For the text-containing cell, return its midpoint in (X, Y) coordinate format. 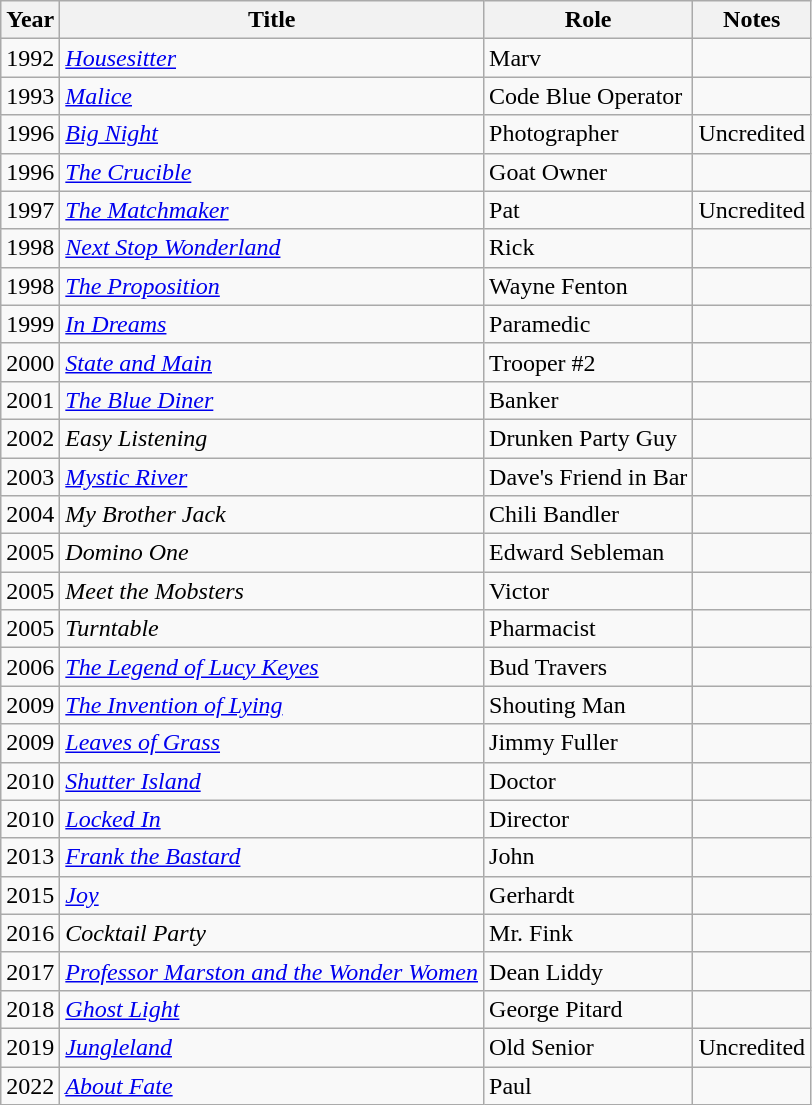
Title (272, 20)
Mystic River (272, 477)
1997 (30, 210)
Turntable (272, 629)
2019 (30, 1047)
Big Night (272, 134)
George Pitard (588, 1009)
Locked In (272, 819)
About Fate (272, 1085)
Dean Liddy (588, 971)
Ghost Light (272, 1009)
2022 (30, 1085)
2013 (30, 857)
Code Blue Operator (588, 96)
Malice (272, 96)
Director (588, 819)
Notes (752, 20)
The Crucible (272, 172)
Pharmacist (588, 629)
Old Senior (588, 1047)
1993 (30, 96)
My Brother Jack (272, 515)
The Matchmaker (272, 210)
2003 (30, 477)
Victor (588, 591)
2006 (30, 667)
Jimmy Fuller (588, 743)
Doctor (588, 781)
Housesitter (272, 58)
Edward Sebleman (588, 553)
The Proposition (272, 286)
Cocktail Party (272, 933)
Shutter Island (272, 781)
Banker (588, 400)
Gerhardt (588, 895)
Chili Bandler (588, 515)
Role (588, 20)
Domino One (272, 553)
Frank the Bastard (272, 857)
The Legend of Lucy Keyes (272, 667)
Leaves of Grass (272, 743)
Marv (588, 58)
2017 (30, 971)
State and Main (272, 362)
Joy (272, 895)
2004 (30, 515)
1999 (30, 324)
Next Stop Wonderland (272, 248)
Easy Listening (272, 438)
2016 (30, 933)
Trooper #2 (588, 362)
2018 (30, 1009)
In Dreams (272, 324)
Shouting Man (588, 705)
The Invention of Lying (272, 705)
1992 (30, 58)
Photographer (588, 134)
Bud Travers (588, 667)
2002 (30, 438)
Rick (588, 248)
The Blue Diner (272, 400)
John (588, 857)
2015 (30, 895)
Drunken Party Guy (588, 438)
Professor Marston and the Wonder Women (272, 971)
2000 (30, 362)
Dave's Friend in Bar (588, 477)
Goat Owner (588, 172)
Year (30, 20)
Paul (588, 1085)
Meet the Mobsters (272, 591)
Pat (588, 210)
Jungleland (272, 1047)
2001 (30, 400)
Wayne Fenton (588, 286)
Paramedic (588, 324)
Mr. Fink (588, 933)
